Determine the [X, Y] coordinate at the center of the cell enclosing the given text.  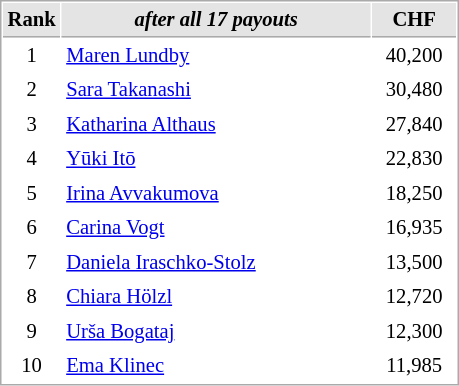
Ema Klinec [216, 366]
Carina Vogt [216, 228]
Urša Bogataj [216, 332]
after all 17 payouts [216, 20]
12,300 [414, 332]
Irina Avvakumova [216, 194]
Maren Lundby [216, 56]
6 [32, 228]
16,935 [414, 228]
2 [32, 90]
Chiara Hölzl [216, 296]
Yūki Itō [216, 158]
12,720 [414, 296]
10 [32, 366]
7 [32, 262]
CHF [414, 20]
8 [32, 296]
11,985 [414, 366]
18,250 [414, 194]
Daniela Iraschko-Stolz [216, 262]
Sara Takanashi [216, 90]
27,840 [414, 124]
13,500 [414, 262]
40,200 [414, 56]
Katharina Althaus [216, 124]
Rank [32, 20]
22,830 [414, 158]
1 [32, 56]
5 [32, 194]
4 [32, 158]
9 [32, 332]
3 [32, 124]
30,480 [414, 90]
